From the cell containing the given text, extract its center point as [x, y] coordinate. 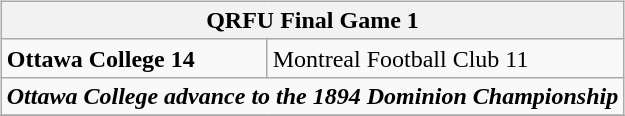
Ottawa College 14 [134, 58]
Montreal Football Club 11 [446, 58]
QRFU Final Game 1 [312, 20]
Ottawa College advance to the 1894 Dominion Championship [312, 96]
